Pinpoint the cell where the given text exists, returning its [x, y] midpoint coordinate. 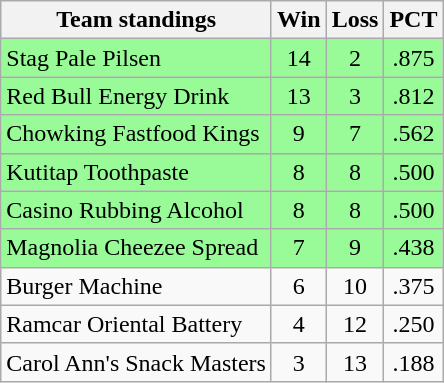
6 [298, 286]
.562 [414, 134]
Chowking Fastfood Kings [136, 134]
Casino Rubbing Alcohol [136, 210]
12 [355, 324]
Kutitap Toothpaste [136, 172]
Red Bull Energy Drink [136, 96]
.375 [414, 286]
.188 [414, 362]
2 [355, 58]
Win [298, 20]
14 [298, 58]
Team standings [136, 20]
Loss [355, 20]
Ramcar Oriental Battery [136, 324]
.812 [414, 96]
PCT [414, 20]
Stag Pale Pilsen [136, 58]
10 [355, 286]
Carol Ann's Snack Masters [136, 362]
Burger Machine [136, 286]
.250 [414, 324]
.875 [414, 58]
Magnolia Cheezee Spread [136, 248]
.438 [414, 248]
4 [298, 324]
